Capture the cell that displays the provided text and extract its [x, y] central coordinate. 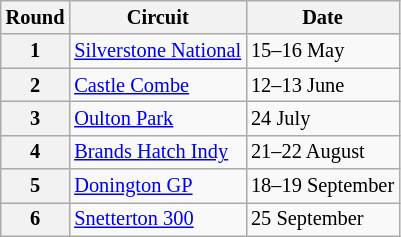
Date [322, 17]
5 [36, 186]
Donington GP [158, 186]
21–22 August [322, 152]
18–19 September [322, 186]
6 [36, 219]
24 July [322, 118]
2 [36, 85]
3 [36, 118]
Snetterton 300 [158, 219]
12–13 June [322, 85]
15–16 May [322, 51]
Circuit [158, 17]
25 September [322, 219]
Castle Combe [158, 85]
4 [36, 152]
Brands Hatch Indy [158, 152]
Round [36, 17]
1 [36, 51]
Oulton Park [158, 118]
Silverstone National [158, 51]
